Scan for the cell matching the given text and deliver its [X, Y] coordinate at center. 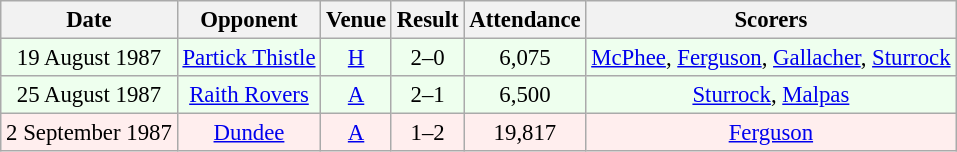
2 September 1987 [89, 133]
Raith Rovers [249, 95]
2–1 [428, 95]
Date [89, 20]
Venue [356, 20]
25 August 1987 [89, 95]
1–2 [428, 133]
McPhee, Ferguson, Gallacher, Sturrock [771, 58]
Result [428, 20]
Scorers [771, 20]
6,075 [525, 58]
Ferguson [771, 133]
19 August 1987 [89, 58]
Dundee [249, 133]
H [356, 58]
Partick Thistle [249, 58]
19,817 [525, 133]
Attendance [525, 20]
Opponent [249, 20]
6,500 [525, 95]
2–0 [428, 58]
Sturrock, Malpas [771, 95]
